Find where the given text appears and provide that cell's center as (x, y) coordinate. 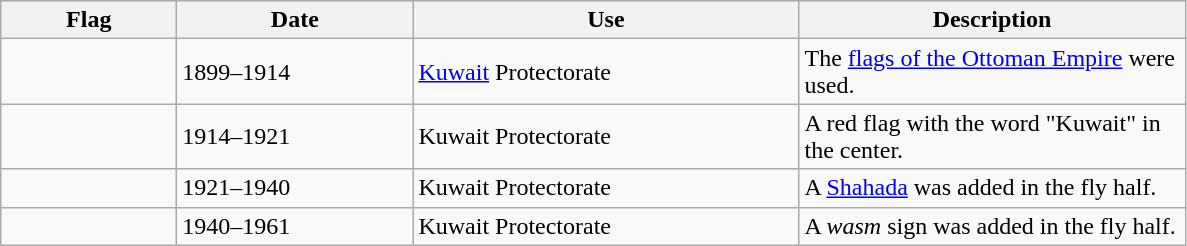
Date (295, 20)
A Shahada was added in the fly half. (992, 188)
A wasm sign was added in the fly half. (992, 226)
The flags of the Ottoman Empire were used. (992, 72)
1899–1914 (295, 72)
A red flag with the word "Kuwait" in the center. (992, 136)
Use (606, 20)
1940–1961 (295, 226)
1921–1940 (295, 188)
1914–1921 (295, 136)
Description (992, 20)
Flag (89, 20)
